Extract the (X, Y) coordinate from the center of the cell holding the provided text.  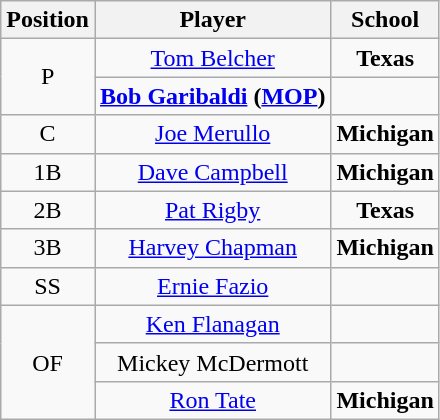
Joe Merullo (212, 134)
Harvey Chapman (212, 248)
3B (48, 248)
Tom Belcher (212, 58)
Ken Flanagan (212, 324)
SS (48, 286)
P (48, 77)
Position (48, 20)
Player (212, 20)
Bob Garibaldi (MOP) (212, 96)
C (48, 134)
Dave Campbell (212, 172)
School (385, 20)
2B (48, 210)
1B (48, 172)
Pat Rigby (212, 210)
Ron Tate (212, 400)
OF (48, 362)
Mickey McDermott (212, 362)
Ernie Fazio (212, 286)
